Pinpoint the cell where the given text exists, returning its [x, y] midpoint coordinate. 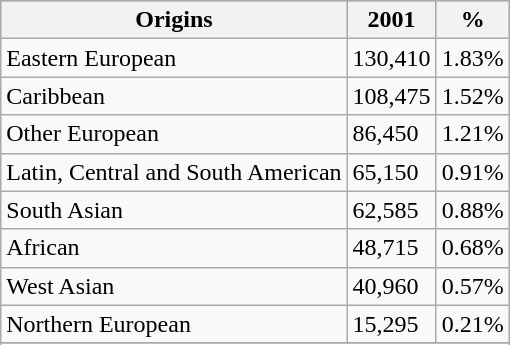
0.68% [472, 248]
Origins [174, 20]
86,450 [392, 134]
15,295 [392, 324]
1.21% [472, 134]
Caribbean [174, 96]
% [472, 20]
130,410 [392, 58]
0.21% [472, 324]
62,585 [392, 210]
Other European [174, 134]
South Asian [174, 210]
65,150 [392, 172]
1.52% [472, 96]
108,475 [392, 96]
40,960 [392, 286]
Northern European [174, 324]
2001 [392, 20]
Eastern European [174, 58]
West Asian [174, 286]
Latin, Central and South American [174, 172]
48,715 [392, 248]
0.88% [472, 210]
African [174, 248]
0.57% [472, 286]
1.83% [472, 58]
0.91% [472, 172]
